Return the [x, y] coordinate for the center point of the cell that contains the specified text.  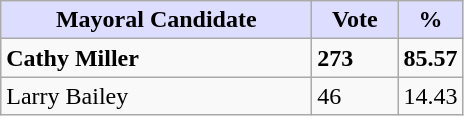
273 [355, 58]
% [430, 20]
Mayoral Candidate [156, 20]
14.43 [430, 96]
Vote [355, 20]
46 [355, 96]
Cathy Miller [156, 58]
85.57 [430, 58]
Larry Bailey [156, 96]
